Scan for the cell matching the given text and deliver its (X, Y) coordinate at center. 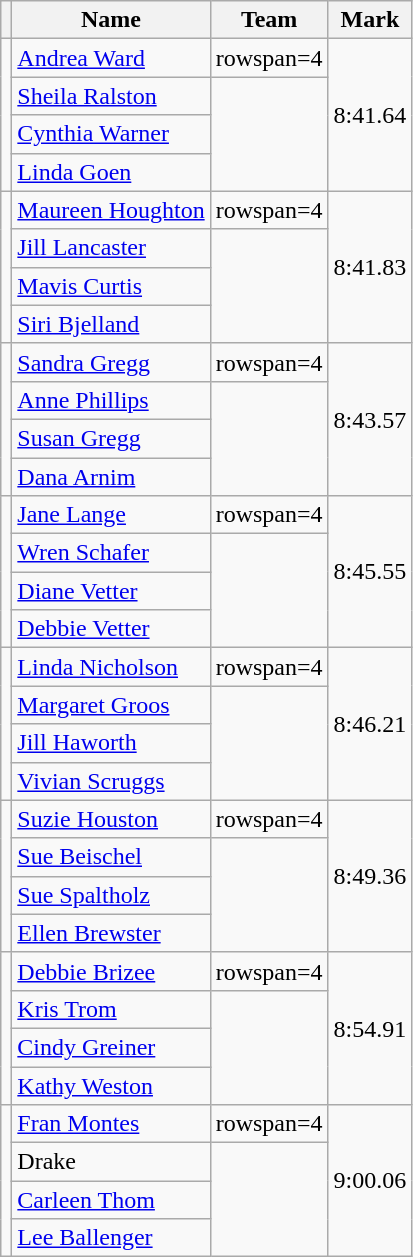
Anne Phillips (111, 400)
Lee Ballenger (111, 1238)
Carleen Thom (111, 1200)
Susan Gregg (111, 438)
Team (269, 20)
Ellen Brewster (111, 933)
Dana Arnim (111, 477)
Kathy Weston (111, 1085)
Debbie Brizee (111, 971)
Drake (111, 1162)
9:00.06 (370, 1181)
Andrea Ward (111, 58)
Siri Bjelland (111, 324)
Diane Vetter (111, 591)
Sue Spaltholz (111, 895)
Linda Goen (111, 172)
8:43.57 (370, 419)
Name (111, 20)
Suzie Houston (111, 819)
Mark (370, 20)
Sheila Ralston (111, 96)
Fran Montes (111, 1124)
Margaret Groos (111, 705)
Sue Beischel (111, 857)
8:41.64 (370, 115)
8:41.83 (370, 267)
Cindy Greiner (111, 1047)
Jill Haworth (111, 743)
Wren Schafer (111, 553)
Debbie Vetter (111, 629)
Linda Nicholson (111, 667)
Kris Trom (111, 1009)
8:54.91 (370, 1028)
Jane Lange (111, 515)
8:49.36 (370, 876)
Sandra Gregg (111, 362)
8:45.55 (370, 572)
Maureen Houghton (111, 210)
Vivian Scruggs (111, 781)
8:46.21 (370, 724)
Mavis Curtis (111, 286)
Jill Lancaster (111, 248)
Cynthia Warner (111, 134)
